Detect which cell encompasses the target text, then output its [X, Y] center coordinate. 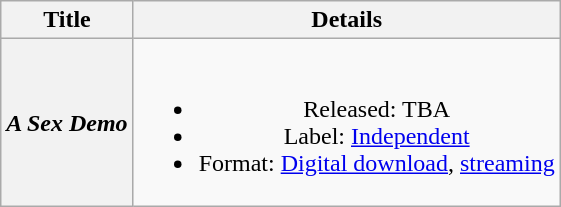
Released: TBALabel: IndependentFormat: Digital download, streaming [346, 122]
Details [346, 20]
Title [67, 20]
A Sex Demo [67, 122]
